From the cell containing the given text, extract its center point as (x, y) coordinate. 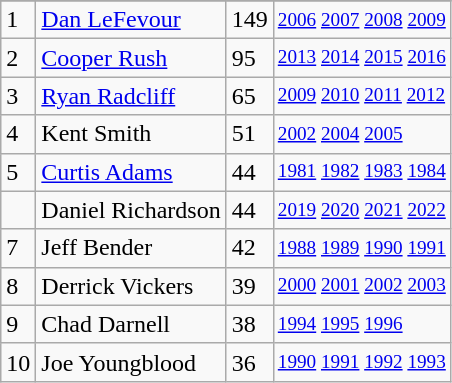
2019 2020 2021 2022 (362, 210)
1994 1995 1996 (362, 324)
Chad Darnell (131, 324)
3 (18, 96)
Daniel Richardson (131, 210)
38 (250, 324)
2000 2001 2002 2003 (362, 286)
2009 2010 2011 2012 (362, 96)
1988 1989 1990 1991 (362, 248)
9 (18, 324)
149 (250, 20)
1990 1991 1992 1993 (362, 362)
1 (18, 20)
42 (250, 248)
36 (250, 362)
Ryan Radcliff (131, 96)
Joe Youngblood (131, 362)
2 (18, 58)
4 (18, 134)
2002 2004 2005 (362, 134)
2006 2007 2008 2009 (362, 20)
Dan LeFevour (131, 20)
Derrick Vickers (131, 286)
Jeff Bender (131, 248)
51 (250, 134)
5 (18, 172)
1981 1982 1983 1984 (362, 172)
Kent Smith (131, 134)
7 (18, 248)
Cooper Rush (131, 58)
Curtis Adams (131, 172)
2013 2014 2015 2016 (362, 58)
65 (250, 96)
95 (250, 58)
10 (18, 362)
8 (18, 286)
39 (250, 286)
